Determine the [X, Y] coordinate at the center of the cell enclosing the given text.  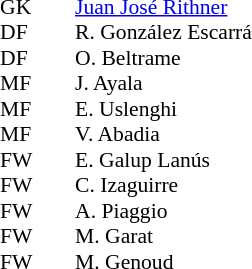
J. Ayala [164, 83]
E. Galup Lanús [164, 160]
O. Beltrame [164, 58]
V. Abadia [164, 135]
C. Izaguirre [164, 185]
A. Piaggio [164, 211]
E. Uslenghi [164, 109]
M. Garat [164, 237]
R. González Escarrá [164, 33]
